Provide the (x, y) coordinate of the cell's center where the given text is located.  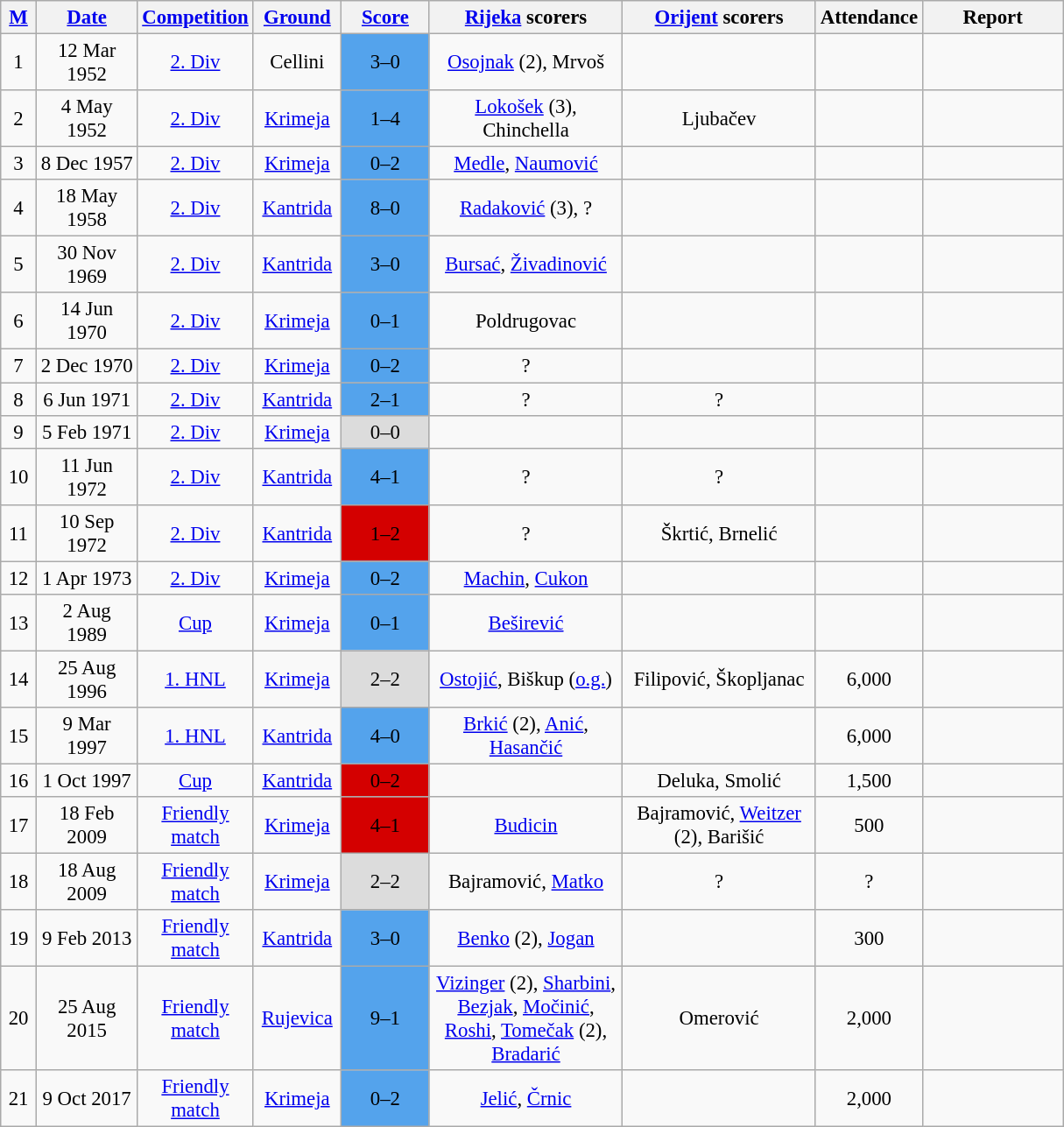
2 Dec 1970 (87, 366)
Score (385, 18)
11 (19, 532)
Škrtić, Brnelić (720, 532)
25 Aug 1996 (87, 680)
5 (19, 264)
Lokošek (3), Chinchella (525, 119)
12 Mar 1952 (87, 63)
Competition (195, 18)
8 (19, 399)
9 Mar 1997 (87, 736)
4 May 1952 (87, 119)
300 (869, 939)
3 (19, 164)
Bajramović, Matko (525, 883)
4 (19, 208)
Date (87, 18)
Deluka, Smolić (720, 780)
6 (19, 320)
1–2 (385, 532)
Jelić, Črnic (525, 1098)
15 (19, 736)
2 Aug 1989 (87, 623)
0–0 (385, 432)
Benko (2), Jogan (525, 939)
9 Feb 2013 (87, 939)
Brkić (2), Anić, Hasančić (525, 736)
30 Nov 1969 (87, 264)
14 Jun 1970 (87, 320)
Attendance (869, 18)
18 (19, 883)
2–1 (385, 399)
17 (19, 825)
21 (19, 1098)
16 (19, 780)
Rijeka scorers (525, 18)
1,500 (869, 780)
4–0 (385, 736)
9 (19, 432)
10 (19, 476)
8 Dec 1957 (87, 164)
14 (19, 680)
9 Oct 2017 (87, 1098)
10 Sep 1972 (87, 532)
7 (19, 366)
Medle, Naumović (525, 164)
Rujevica (298, 1019)
Ostojić, Biškup (o.g.) (525, 680)
Bursać, Živadinović (525, 264)
M (19, 18)
1–4 (385, 119)
1 Apr 1973 (87, 578)
Bajramović, Weitzer (2), Barišić (720, 825)
500 (869, 825)
Poldrugovac (525, 320)
Omerović (720, 1019)
Osojnak (2), Mrvoš (525, 63)
20 (19, 1019)
Orijent scorers (720, 18)
Filipović, Škopljanac (720, 680)
Vizinger (2), Sharbini, Bezjak, Močinić, Roshi, Tomečak (2), Bradarić (525, 1019)
Radaković (3), ? (525, 208)
13 (19, 623)
18 May 1958 (87, 208)
6 Jun 1971 (87, 399)
Cellini (298, 63)
Machin, Cukon (525, 578)
5 Feb 1971 (87, 432)
Beširević (525, 623)
Ground (298, 18)
8–0 (385, 208)
19 (19, 939)
Budicin (525, 825)
11 Jun 1972 (87, 476)
25 Aug 2015 (87, 1019)
1 Oct 1997 (87, 780)
12 (19, 578)
18 Aug 2009 (87, 883)
2 (19, 119)
Report (993, 18)
18 Feb 2009 (87, 825)
Ljubačev (720, 119)
9–1 (385, 1019)
1 (19, 63)
